Detect which cell encompasses the target text, then output its [x, y] center coordinate. 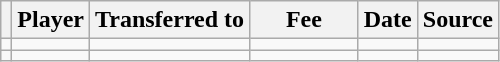
Source [458, 20]
Fee [304, 20]
Date [388, 20]
Transferred to [170, 20]
Player [51, 20]
